Determine the [X, Y] coordinate at the center of the cell enclosing the given text.  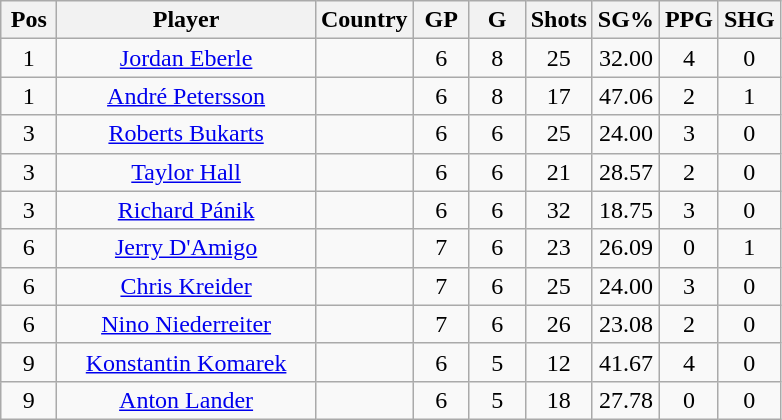
Pos [29, 20]
Nino Niederreiter [186, 324]
Jerry D'Amigo [186, 248]
Taylor Hall [186, 172]
SG% [626, 20]
26.09 [626, 248]
12 [558, 362]
Richard Pánik [186, 210]
Shots [558, 20]
17 [558, 96]
Roberts Bukarts [186, 134]
21 [558, 172]
23 [558, 248]
26 [558, 324]
PPG [688, 20]
32.00 [626, 58]
GP [441, 20]
G [497, 20]
47.06 [626, 96]
18 [558, 400]
André Petersson [186, 96]
SHG [749, 20]
18.75 [626, 210]
Country [364, 20]
28.57 [626, 172]
Jordan Eberle [186, 58]
32 [558, 210]
23.08 [626, 324]
41.67 [626, 362]
27.78 [626, 400]
Anton Lander [186, 400]
Player [186, 20]
Konstantin Komarek [186, 362]
Chris Kreider [186, 286]
